Provide the (x, y) coordinate of the cell's center where the given text is located.  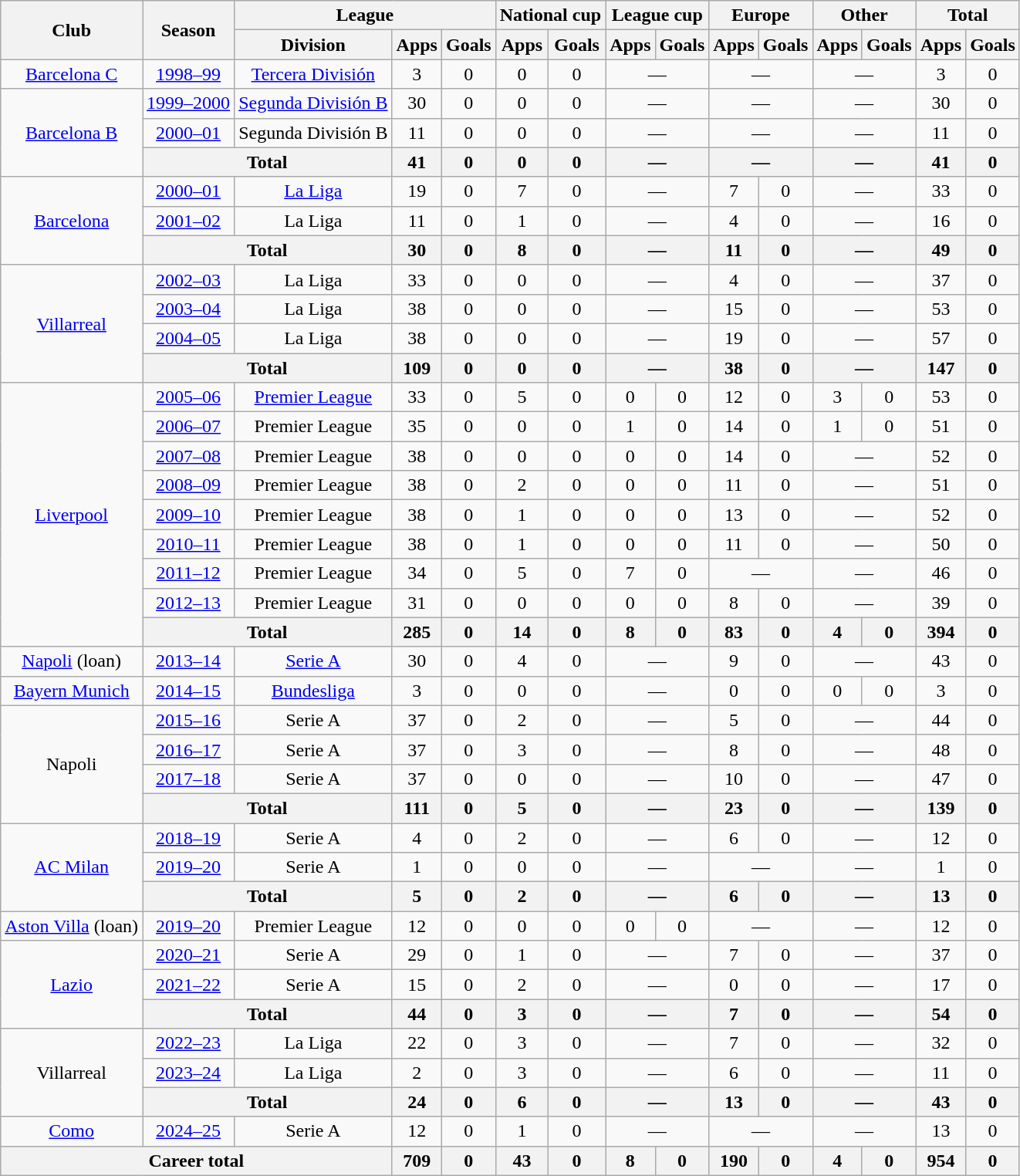
National cup (550, 15)
2023–24 (188, 1073)
57 (941, 338)
Barcelona (72, 221)
Season (188, 30)
31 (417, 603)
83 (734, 632)
2002–03 (188, 279)
709 (417, 1161)
1999–2000 (188, 103)
2018–19 (188, 837)
Division (313, 45)
League (366, 15)
2009–10 (188, 515)
48 (941, 749)
285 (417, 632)
34 (417, 573)
2013–14 (188, 661)
109 (417, 368)
Liverpool (72, 515)
Other (864, 15)
17 (941, 985)
2021–22 (188, 985)
9 (734, 661)
23 (734, 808)
1998–99 (188, 74)
Barcelona B (72, 133)
Barcelona C (72, 74)
Lazio (72, 985)
2001–02 (188, 221)
2014–15 (188, 691)
111 (417, 808)
2011–12 (188, 573)
147 (941, 368)
2006–07 (188, 427)
46 (941, 573)
Tercera División (313, 74)
2007–08 (188, 456)
29 (417, 955)
49 (941, 250)
39 (941, 603)
47 (941, 779)
2022–23 (188, 1043)
190 (734, 1161)
2003–04 (188, 309)
24 (417, 1102)
Napoli (72, 764)
2017–18 (188, 779)
2012–13 (188, 603)
Aston Villa (loan) (72, 926)
Bayern Munich (72, 691)
League cup (657, 15)
954 (941, 1161)
394 (941, 632)
Bundesliga (313, 691)
Europe (761, 15)
2005–06 (188, 397)
2015–16 (188, 720)
2020–21 (188, 955)
139 (941, 808)
50 (941, 544)
2010–11 (188, 544)
35 (417, 427)
22 (417, 1043)
54 (941, 1014)
2008–09 (188, 485)
32 (941, 1043)
10 (734, 779)
Como (72, 1131)
AC Milan (72, 867)
2016–17 (188, 749)
Career total (196, 1161)
2024–25 (188, 1131)
Club (72, 30)
16 (941, 221)
Napoli (loan) (72, 661)
2004–05 (188, 338)
